Extract the (X, Y) coordinate from the center of the cell holding the provided text.  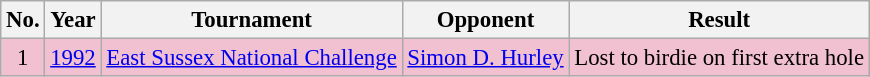
East Sussex National Challenge (252, 58)
Tournament (252, 20)
Simon D. Hurley (486, 58)
1 (23, 58)
1992 (73, 58)
No. (23, 20)
Lost to birdie on first extra hole (719, 58)
Result (719, 20)
Year (73, 20)
Opponent (486, 20)
